Locate the cell with the specified text and output its [X, Y] center coordinate. 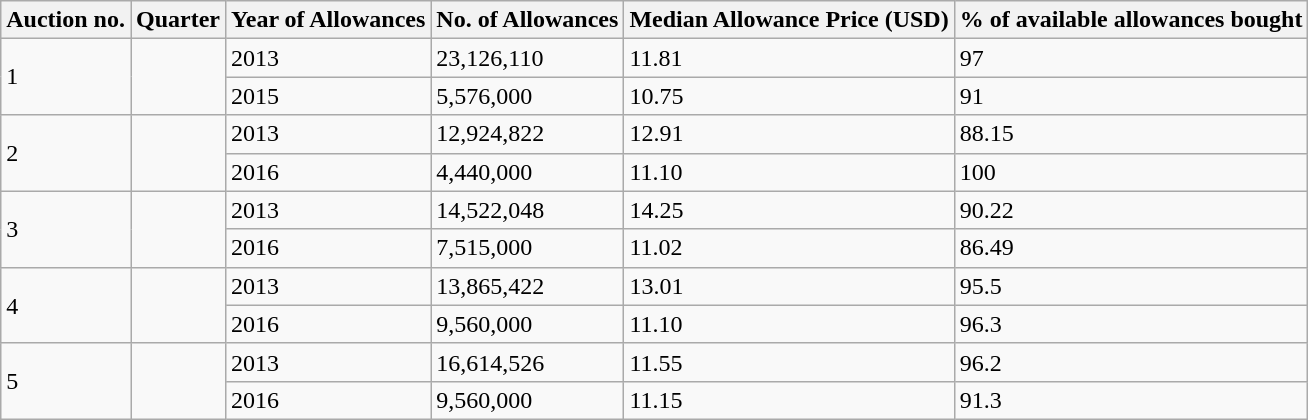
Median Allowance Price (USD) [789, 20]
11.55 [789, 362]
100 [1131, 172]
3 [66, 229]
5,576,000 [528, 96]
4,440,000 [528, 172]
91.3 [1131, 400]
90.22 [1131, 210]
91 [1131, 96]
97 [1131, 58]
14,522,048 [528, 210]
Quarter [178, 20]
16,614,526 [528, 362]
10.75 [789, 96]
Year of Allowances [328, 20]
88.15 [1131, 134]
86.49 [1131, 248]
No. of Allowances [528, 20]
95.5 [1131, 286]
14.25 [789, 210]
4 [66, 305]
1 [66, 77]
2015 [328, 96]
23,126,110 [528, 58]
96.2 [1131, 362]
5 [66, 381]
11.02 [789, 248]
13,865,422 [528, 286]
11.81 [789, 58]
13.01 [789, 286]
12,924,822 [528, 134]
7,515,000 [528, 248]
12.91 [789, 134]
2 [66, 153]
% of available allowances bought [1131, 20]
11.15 [789, 400]
96.3 [1131, 324]
Auction no. [66, 20]
